Find where the given text appears and provide that cell's center as [X, Y] coordinate. 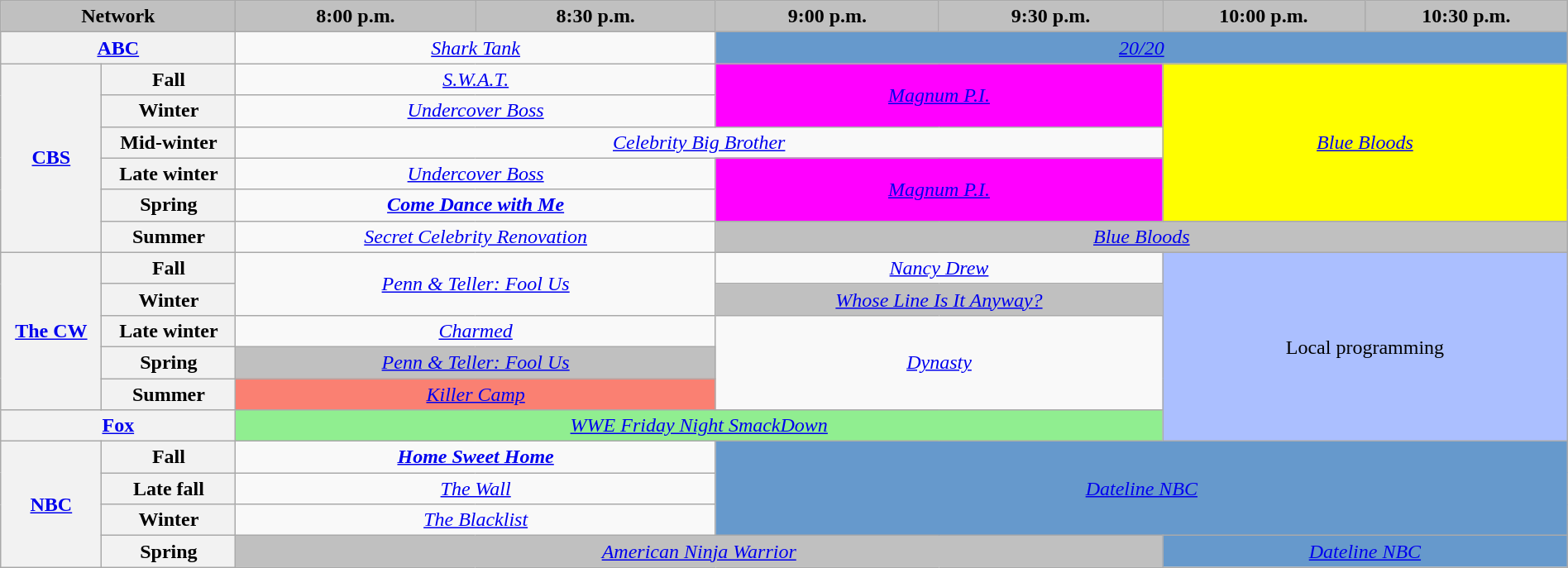
WWE Friday Night SmackDown [700, 426]
10:30 p.m. [1465, 17]
S.W.A.T. [476, 79]
8:30 p.m. [595, 17]
Come Dance with Me [476, 205]
9:00 p.m. [827, 17]
Network [118, 17]
Charmed [476, 331]
Killer Camp [476, 394]
ABC [118, 48]
The Blacklist [476, 520]
The CW [51, 331]
20/20 [1141, 48]
Dynasty [939, 362]
American Ninja Warrior [700, 551]
10:00 p.m. [1264, 17]
Local programming [1365, 346]
9:30 p.m. [1050, 17]
Whose Line Is It Anyway? [939, 299]
Mid-winter [169, 142]
Secret Celebrity Renovation [476, 236]
Nancy Drew [939, 268]
CBS [51, 158]
Fox [118, 426]
Late fall [169, 489]
Celebrity Big Brother [700, 142]
The Wall [476, 489]
Shark Tank [476, 48]
Home Sweet Home [476, 457]
8:00 p.m. [356, 17]
NBC [51, 504]
